Find where the given text appears and provide that cell's center as [X, Y] coordinate. 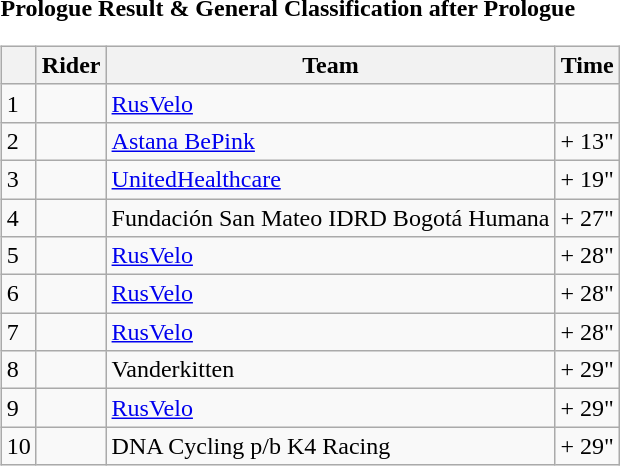
Time [587, 65]
8 [18, 370]
+ 19" [587, 179]
DNA Cycling p/b K4 Racing [330, 446]
Rider [71, 65]
4 [18, 217]
3 [18, 179]
UnitedHealthcare [330, 179]
+ 13" [587, 141]
Fundación San Mateo IDRD Bogotá Humana [330, 217]
10 [18, 446]
5 [18, 256]
9 [18, 408]
Astana BePink [330, 141]
Team [330, 65]
7 [18, 332]
1 [18, 103]
+ 27" [587, 217]
2 [18, 141]
Vanderkitten [330, 370]
6 [18, 294]
